From the cell containing the given text, extract its center point as [X, Y] coordinate. 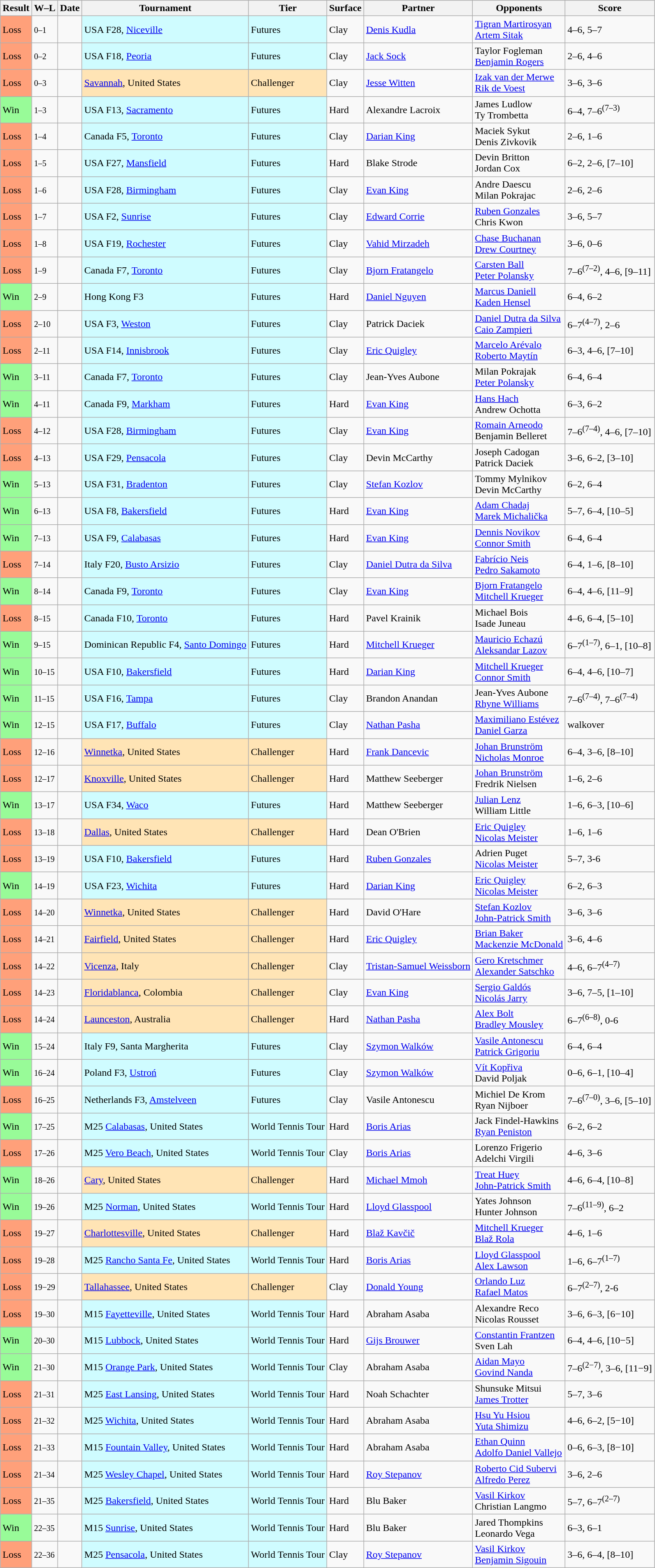
Johan Brunström Nicholas Monroe [519, 752]
6–4, 1–6, [8–10] [610, 564]
3–6, 0–6 [610, 243]
Vahid Mirzadeh [418, 243]
Gero Kretschmer Alexander Satschko [519, 966]
Tier [288, 8]
Yates Johnson Hunter Johnson [519, 1207]
USA F17, Buffalo [165, 725]
1–9 [44, 270]
Floridablanca, Colombia [165, 993]
3–6, 7–5, [1–10] [610, 993]
USA F9, Calabasas [165, 538]
7–6(7–4), 7–6(7–4) [610, 698]
Date [70, 8]
James Ludlow Ty Trombetta [519, 109]
Knoxville, United States [165, 779]
1–6, 1–6 [610, 832]
Alexandre Reco Nicolas Rousset [519, 1313]
Marcus Daniell Kaden Hensel [519, 297]
13–19 [44, 859]
USA F14, Innisbrook [165, 350]
Jared Thompkins Leonardo Vega [519, 1527]
Tournament [165, 8]
13–18 [44, 832]
5–7, 3-6 [610, 859]
Marcelo Arévalo Roberto Maytín [519, 350]
14–24 [44, 1019]
Netherlands F3, Amstelveen [165, 1100]
Michael Bois Isade Juneau [519, 618]
6–2, 6–2 [610, 1126]
Denis Kudla [418, 30]
Vicenza, Italy [165, 966]
6–3, 4–6, [7–10] [610, 350]
4–11 [44, 404]
Johan Brunström Fredrik Nielsen [519, 779]
USA F31, Bradenton [165, 484]
7–6(7–2), 4–6, [9–11] [610, 270]
8–14 [44, 591]
Noah Schachter [418, 1394]
Andre Daescu Milan Pokrajac [519, 190]
0–2 [44, 56]
8–15 [44, 618]
Savannah, United States [165, 83]
Blake Strode [418, 163]
4–6, 5–7 [610, 30]
19–28 [44, 1260]
Fairfield, United States [165, 939]
13–17 [44, 805]
Lloyd Glasspool [418, 1207]
12–16 [44, 752]
Roberto Cid Subervi Alfredo Perez [519, 1474]
Blaž Kavčič [418, 1234]
Charlottesville, United States [165, 1234]
19–30 [44, 1313]
21–30 [44, 1367]
Launceston, Australia [165, 1019]
9–15 [44, 645]
Ruben Gonzales [418, 859]
7–6(7–0), 3–6, [5–10] [610, 1100]
Shunsuke Mitsui James Trotter [519, 1394]
Maciek Sykut Denis Zivkovik [519, 137]
0–3 [44, 83]
Dominican Republic F4, Santo Domingo [165, 645]
21–31 [44, 1394]
USA F2, Sunrise [165, 216]
Chase Buchanan Drew Courtney [519, 243]
USA F3, Weston [165, 323]
USA F19, Rochester [165, 243]
Tommy Mylnikov Devin McCarthy [519, 484]
M25 Vero Beach, United States [165, 1153]
Devin Britton Jordan Cox [519, 163]
2–10 [44, 323]
Vasil Kirkov Christian Langmo [519, 1501]
M15 Lubbock, United States [165, 1341]
4–6, 6–4, [10–8] [610, 1179]
0–6, 6–3, [8−10] [610, 1448]
M25 Bakersfield, United States [165, 1501]
Adam Chadaj Marek Michalička [519, 511]
USA F8, Bakersfield [165, 511]
6–4, 4–6, [10–7] [610, 671]
M25 East Lansing, United States [165, 1394]
2–9 [44, 297]
19–26 [44, 1207]
22–36 [44, 1554]
walkover [610, 725]
4–6, 1–6 [610, 1234]
21–35 [44, 1501]
4–13 [44, 457]
3–6, 4–6 [610, 939]
1–8 [44, 243]
6–3, 6–2 [610, 404]
6–2, 6–4 [610, 484]
3–11 [44, 378]
3–6, 5–7 [610, 216]
Fabrício Neis Pedro Sakamoto [519, 564]
Bjorn Fratangelo Mitchell Krueger [519, 591]
Jack Sock [418, 56]
Vít Kopřiva David Poljak [519, 1072]
Treat Huey John-Patrick Smith [519, 1179]
14–19 [44, 886]
1–6, 6–7(1–7) [610, 1260]
6–2, 6–3 [610, 886]
5–7, 6–4, [10–5] [610, 511]
6–7(1–7), 6–1, [10–8] [610, 645]
Adrien Puget Nicolas Meister [519, 859]
19−29 [44, 1287]
Hsu Yu Hsiou Yuta Shimizu [519, 1420]
Jean-Yves Aubone Rhyne Williams [519, 698]
W–L [44, 8]
20–30 [44, 1341]
1–3 [44, 109]
1–6, 6–3, [10–6] [610, 805]
3–6, 6–4, [8–10] [610, 1554]
0–6, 6–1, [10–4] [610, 1072]
M15 Fountain Valley, United States [165, 1448]
Poland F3, Ustroń [165, 1072]
Vasile Antonescu Patrick Grigoriu [519, 1046]
Bjorn Fratangelo [418, 270]
Canada F9, Markham [165, 404]
1–6 [44, 190]
16–24 [44, 1072]
Dennis Novikov Connor Smith [519, 538]
Frank Dancevic [418, 752]
2–6, 1–6 [610, 137]
Maximiliano Estévez Daniel Garza [519, 725]
M15 Sunrise, United States [165, 1527]
6–4, 6–2 [610, 297]
Italy F9, Santa Margherita [165, 1046]
Brandon Anandan [418, 698]
Vasile Antonescu [418, 1100]
21–33 [44, 1448]
Daniel Nguyen [418, 297]
Dean O'Brien [418, 832]
Jesse Witten [418, 83]
21–34 [44, 1474]
3–6, 6–2, [3–10] [610, 457]
Mitchell Krueger Blaž Rola [519, 1234]
6–4, 4–6, [11–9] [610, 591]
Mauricio Echazú Aleksandar Lazov [519, 645]
Partner [418, 8]
Constantin Frantzen Sven Lah [519, 1341]
Stefan Kozlov John-Patrick Smith [519, 912]
17–26 [44, 1153]
6–4, 3–6, [8–10] [610, 752]
Michael Mmoh [418, 1179]
M25 Wichita, United States [165, 1420]
M15 Fayetteville, United States [165, 1313]
Italy F20, Busto Arsizio [165, 564]
USA F13, Sacramento [165, 109]
21–32 [44, 1420]
12–17 [44, 779]
7–14 [44, 564]
Dallas, United States [165, 832]
6–13 [44, 511]
Ethan Quinn Adolfo Daniel Vallejo [519, 1448]
7–13 [44, 538]
Julian Lenz William Little [519, 805]
Stefan Kozlov [418, 484]
Joseph Cadogan Patrick Daciek [519, 457]
Mitchell Krueger Connor Smith [519, 671]
14–22 [44, 966]
Result [16, 8]
Ruben Gonzales Chris Kwon [519, 216]
Hong Kong F3 [165, 297]
11–15 [44, 698]
18–26 [44, 1179]
4–6, 6–7(4–7) [610, 966]
22–35 [44, 1527]
Hans Hach Andrew Ochotta [519, 404]
Brian Baker Mackenzie McDonald [519, 939]
6–7(6–8), 0-6 [610, 1019]
7–6(2−7), 3–6, [11−9] [610, 1367]
3–6, 2–6 [610, 1474]
2–6, 4–6 [610, 56]
17–25 [44, 1126]
Carsten Ball Peter Polansky [519, 270]
M25 Rancho Santa Fe, United States [165, 1260]
Vasil Kirkov Benjamin Sigouin [519, 1554]
Canada F5, Toronto [165, 137]
Izak van der Merwe Rik de Voest [519, 83]
14–20 [44, 912]
Opponents [519, 8]
4–12 [44, 431]
4–6, 3–6 [610, 1153]
2–11 [44, 350]
16–25 [44, 1100]
USA F29, Pensacola [165, 457]
Sergio Galdós Nicolás Jarry [519, 993]
Daniel Dutra da Silva [418, 564]
USA F28, Niceville [165, 30]
Edward Corrie [418, 216]
14–23 [44, 993]
Romain Arneodo Benjamin Belleret [519, 431]
6–4, 4–6, [10−5] [610, 1341]
Score [610, 8]
6–7(2–7), 2-6 [610, 1287]
5–7, 3–6 [610, 1394]
Cary, United States [165, 1179]
2–6, 2–6 [610, 190]
12–15 [44, 725]
14–21 [44, 939]
Milan Pokrajak Peter Polansky [519, 378]
Michiel De Krom Ryan Nijboer [519, 1100]
Lorenzo Frigerio Adelchi Virgili [519, 1153]
M15 Orange Park, United States [165, 1367]
Mitchell Krueger [418, 645]
4–6, 6–2, [5−10] [610, 1420]
1–7 [44, 216]
M25 Wesley Chapel, United States [165, 1474]
4–6, 6–4, [5–10] [610, 618]
Surface [346, 8]
7–6(11–9), 6–2 [610, 1207]
Lloyd Glasspool Alex Lawson [519, 1260]
19–27 [44, 1234]
M25 Calabasas, United States [165, 1126]
Daniel Dutra da Silva Caio Zampieri [519, 323]
Jean-Yves Aubone [418, 378]
1–6, 2–6 [610, 779]
Tigran Martirosyan Artem Sitak [519, 30]
David O'Hare [418, 912]
Alexandre Lacroix [418, 109]
Jack Findel-Hawkins Ryan Peniston [519, 1126]
7–6(7–4), 4–6, [7–10] [610, 431]
6–7(4–7), 2–6 [610, 323]
1–4 [44, 137]
Aidan Mayo Govind Nanda [519, 1367]
USA F16, Tampa [165, 698]
USA F34, Waco [165, 805]
Tallahassee, United States [165, 1287]
6–4, 7–6(7–3) [610, 109]
M25 Norman, United States [165, 1207]
Devin McCarthy [418, 457]
15–24 [44, 1046]
5–13 [44, 484]
M25 Pensacola, United States [165, 1554]
Gijs Brouwer [418, 1341]
USA F27, Mansfield [165, 163]
6–3, 6–1 [610, 1527]
Canada F10, Toronto [165, 618]
1–5 [44, 163]
USA F18, Peoria [165, 56]
Alex Bolt Bradley Mousley [519, 1019]
Patrick Daciek [418, 323]
Donald Young [418, 1287]
0–1 [44, 30]
6–2, 2–6, [7–10] [610, 163]
Taylor Fogleman Benjamin Rogers [519, 56]
USA F23, Wichita [165, 886]
Canada F9, Toronto [165, 591]
5–7, 6–7(2–7) [610, 1501]
3–6, 6–3, [6−10] [610, 1313]
Pavel Krainik [418, 618]
10–15 [44, 671]
Tristan-Samuel Weissborn [418, 966]
Orlando Luz Rafael Matos [519, 1287]
